From the cell containing the given text, extract its center point as (X, Y) coordinate. 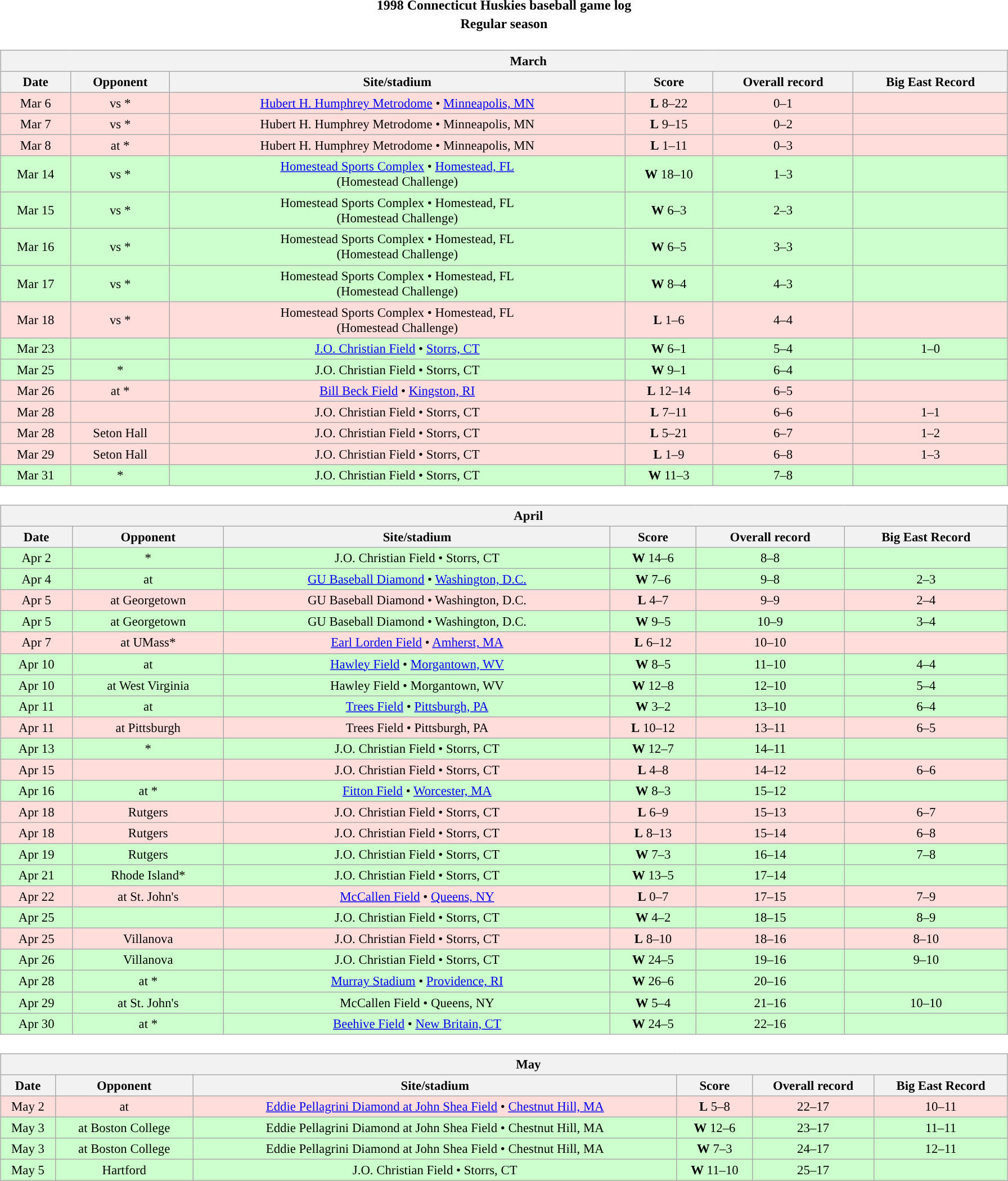
22–16 (770, 1023)
L 1–9 (669, 454)
24–17 (813, 1149)
March (504, 61)
Beehive Field • New Britain, CT (417, 1023)
Apr 26 (37, 960)
W 4–2 (653, 918)
W 18–10 (669, 174)
L 6–9 (653, 812)
15–14 (770, 833)
May 2 (28, 1106)
9–9 (770, 600)
W 12–7 (653, 748)
W 8–3 (653, 791)
21–16 (770, 1002)
W 11–10 (714, 1170)
W 12–8 (653, 685)
0–1 (783, 103)
Apr 7 (37, 643)
14–11 (770, 748)
4–3 (783, 284)
13–10 (770, 706)
1–1 (930, 412)
10–11 (941, 1106)
W 11–3 (669, 475)
Earl Lorden Field • Amherst, MA (417, 643)
L 1–11 (669, 146)
Mar 18 (36, 320)
14–12 (770, 770)
18–16 (770, 939)
16–14 (770, 854)
12–10 (770, 685)
11–10 (770, 664)
Mar 26 (36, 390)
13–11 (770, 728)
Hartford (124, 1170)
L 0–7 (653, 897)
Apr 15 (37, 770)
W 5–4 (653, 1002)
Mar 6 (36, 103)
9–10 (926, 960)
8–8 (770, 558)
25–17 (813, 1170)
L 6–12 (653, 643)
Mar 16 (36, 246)
Mar 14 (36, 174)
17–14 (770, 875)
W 12–6 (714, 1128)
15–12 (770, 791)
L 8–22 (669, 103)
L 12–14 (669, 390)
1–2 (930, 433)
W 9–5 (653, 622)
W 26–6 (653, 981)
L 5–21 (669, 433)
L 5–8 (714, 1106)
Apr 21 (37, 875)
Apr 28 (37, 981)
L 10–12 (653, 728)
11–11 (941, 1128)
Apr 4 (37, 580)
23–17 (813, 1128)
W 6–5 (669, 246)
Mar 15 (36, 210)
20–16 (770, 981)
3–3 (783, 246)
8–10 (926, 939)
Apr 29 (37, 1002)
W 14–6 (653, 558)
May 5 (28, 1170)
Mar 8 (36, 146)
12–11 (941, 1149)
Apr 19 (37, 854)
Mar 17 (36, 284)
L 4–8 (653, 770)
L 4–7 (653, 600)
Mar 7 (36, 124)
17–15 (770, 897)
April (504, 516)
Mar 23 (36, 348)
L 8–13 (653, 833)
Rhode Island* (148, 875)
May (504, 1064)
Murray Stadium • Providence, RI (417, 981)
19–16 (770, 960)
W 13–5 (653, 875)
W 8–4 (669, 284)
Apr 13 (37, 748)
W 6–3 (669, 210)
at West Virginia (148, 685)
L 8–10 (653, 939)
Mar 25 (36, 370)
at UMass* (148, 643)
Fitton Field • Worcester, MA (417, 791)
L 7–11 (669, 412)
Mar 31 (36, 475)
Bill Beck Field • Kingston, RI (397, 390)
8–9 (926, 918)
22–17 (813, 1106)
3–4 (926, 622)
0–3 (783, 146)
L 9–15 (669, 124)
Apr 22 (37, 897)
2–4 (926, 600)
Apr 30 (37, 1023)
9–8 (770, 580)
15–13 (770, 812)
Apr 2 (37, 558)
10–9 (770, 622)
Apr 16 (37, 791)
W 8–5 (653, 664)
W 7–6 (653, 580)
at Pittsburgh (148, 728)
Mar 29 (36, 454)
18–15 (770, 918)
W 9–1 (669, 370)
W 6–1 (669, 348)
0–2 (783, 124)
W 3–2 (653, 706)
L 1–6 (669, 320)
7–9 (926, 897)
1–0 (930, 348)
